Locate the cell with the specified text and output its [x, y] center coordinate. 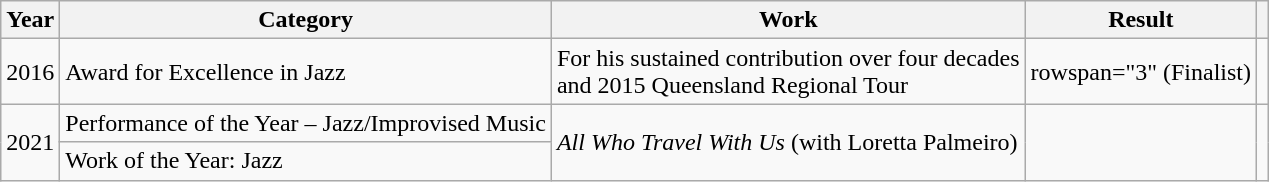
2016 [30, 72]
Result [1141, 20]
Work of the Year: Jazz [306, 161]
2021 [30, 142]
Award for Excellence in Jazz [306, 72]
Year [30, 20]
For his sustained contribution over four decades and 2015 Queensland Regional Tour [788, 72]
Performance of the Year – Jazz/Improvised Music [306, 123]
All Who Travel With Us (with Loretta Palmeiro) [788, 142]
rowspan="3" (Finalist) [1141, 72]
Category [306, 20]
Work [788, 20]
